Scan for the cell matching the given text and deliver its (X, Y) coordinate at center. 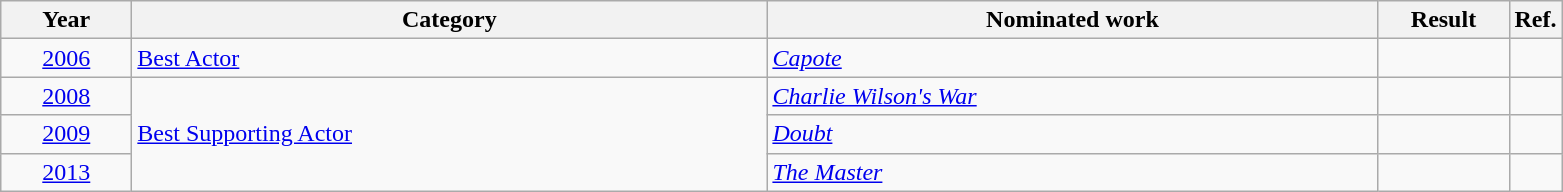
Best Actor (450, 58)
The Master (1072, 172)
2006 (66, 58)
Year (66, 20)
Category (450, 20)
Result (1444, 20)
Ref. (1536, 20)
Capote (1072, 58)
2013 (66, 172)
2008 (66, 96)
Nominated work (1072, 20)
Doubt (1072, 134)
Best Supporting Actor (450, 134)
Charlie Wilson's War (1072, 96)
2009 (66, 134)
